Pinpoint the cell where the given text exists, returning its (X, Y) midpoint coordinate. 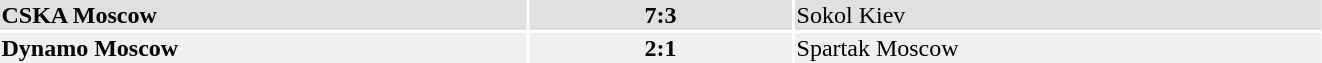
Spartak Moscow (1058, 48)
7:3 (660, 15)
Dynamo Moscow (263, 48)
CSKA Moscow (263, 15)
Sokol Kiev (1058, 15)
2:1 (660, 48)
